Extract the [x, y] coordinate from the center of the cell holding the provided text.  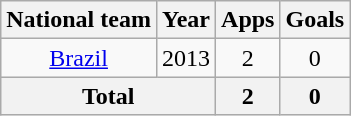
Total [108, 96]
Brazil [79, 58]
Goals [315, 20]
Year [186, 20]
Apps [248, 20]
2013 [186, 58]
National team [79, 20]
